Return the [x, y] coordinate for the center point of the cell that contains the specified text.  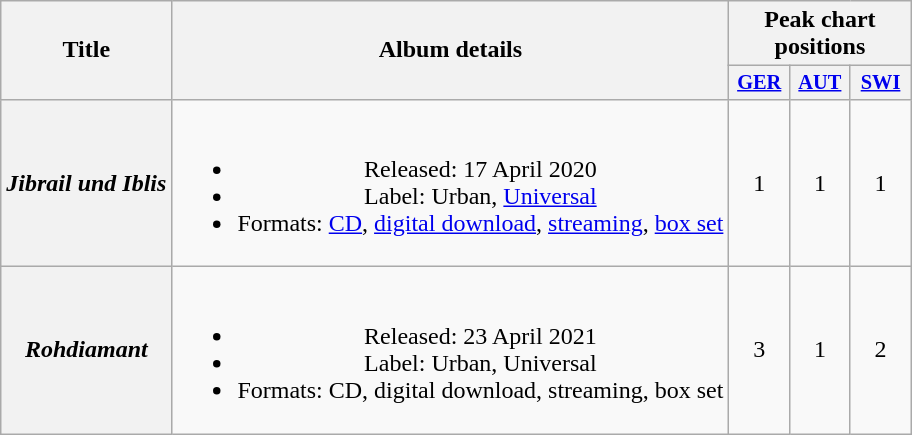
GER [760, 83]
Title [86, 50]
Rohdiamant [86, 350]
Peak chart positions [820, 34]
Released: 23 April 2021Label: Urban, UniversalFormats: CD, digital download, streaming, box set [450, 350]
Released: 17 April 2020Label: Urban, UniversalFormats: CD, digital download, streaming, box set [450, 182]
2 [880, 350]
3 [760, 350]
Jibrail und Iblis [86, 182]
SWI [880, 83]
Album details [450, 50]
AUT [820, 83]
